Identify which cell holds the provided text, then report its (X, Y) central coordinate. 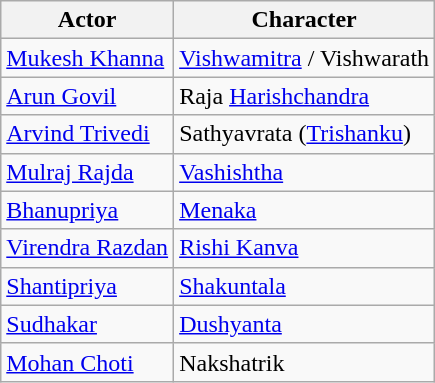
Arun Govil (88, 96)
Mulraj Rajda (88, 172)
Sathyavrata (Trishanku) (304, 134)
Shakuntala (304, 286)
Mukesh Khanna (88, 58)
Vashishtha (304, 172)
Vishwamitra / Vishwarath (304, 58)
Arvind Trivedi (88, 134)
Shantipriya (88, 286)
Character (304, 20)
Virendra Razdan (88, 248)
Rishi Kanva (304, 248)
Sudhakar (88, 324)
Mohan Choti (88, 362)
Raja Harishchandra (304, 96)
Dushyanta (304, 324)
Nakshatrik (304, 362)
Bhanupriya (88, 210)
Actor (88, 20)
Menaka (304, 210)
